Output the [x, y] coordinate of the center of the cell containing the given text.  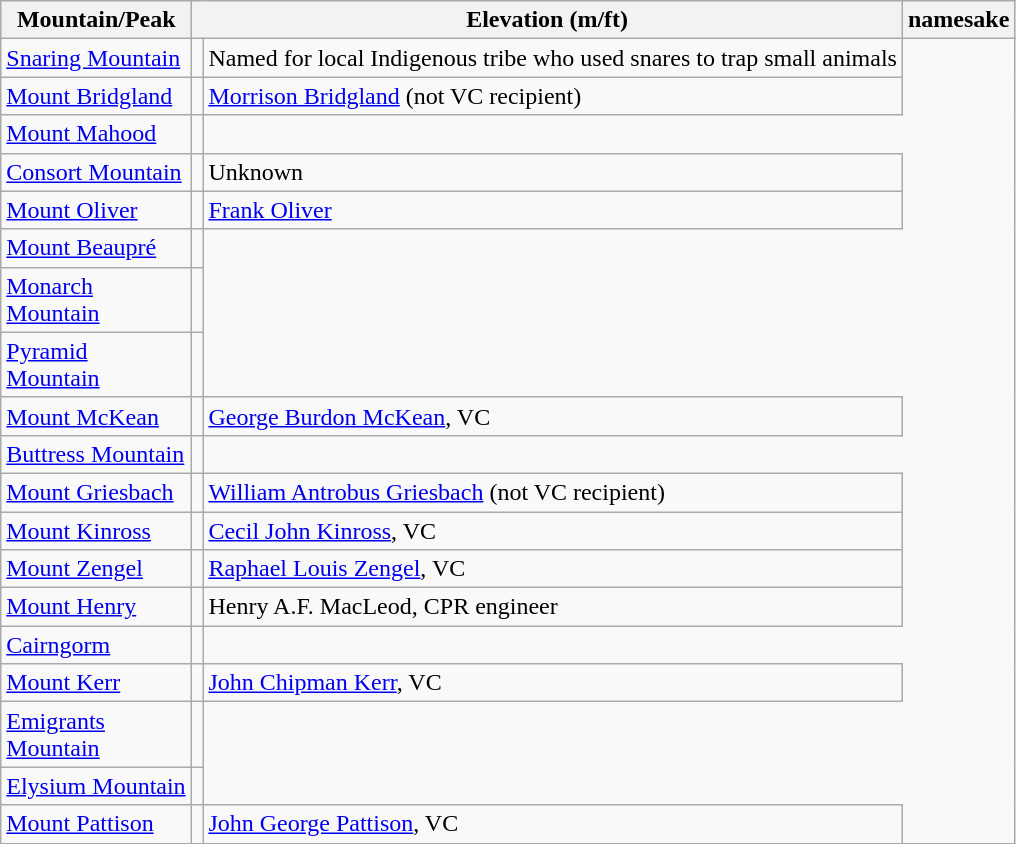
Mount McKean [96, 416]
Mount Mahood [96, 134]
Mount Zengel [96, 569]
Mount Oliver [96, 210]
Mount Kerr [96, 683]
Mount Pattison [96, 824]
Henry A.F. MacLeod, CPR engineer [553, 607]
Monarch Mountain [96, 300]
Mountain/Peak [96, 20]
Mount Kinross [96, 531]
Morrison Bridgland (not VC recipient) [553, 96]
Frank Oliver [553, 210]
Elysium Mountain [96, 786]
Raphael Louis Zengel, VC [553, 569]
John George Pattison, VC [553, 824]
Elevation (m/ft) [548, 20]
Unknown [553, 172]
William Antrobus Griesbach (not VC recipient) [553, 492]
Emigrants Mountain [96, 734]
Snaring Mountain [96, 58]
Mount Henry [96, 607]
Cecil John Kinross, VC [553, 531]
Mount Bridgland [96, 96]
Mount Griesbach [96, 492]
Cairngorm [96, 645]
Pyramid Mountain [96, 364]
Consort Mountain [96, 172]
namesake [958, 20]
Named for local Indigenous tribe who used snares to trap small animals [553, 58]
Mount Beaupré [96, 248]
Buttress Mountain [96, 454]
George Burdon McKean, VC [553, 416]
John Chipman Kerr, VC [553, 683]
